Find where the given text appears and provide that cell's center as [x, y] coordinate. 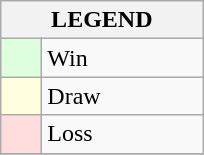
LEGEND [102, 20]
Draw [122, 96]
Win [122, 58]
Loss [122, 134]
